Return [x, y] of the center of cell containing provided text 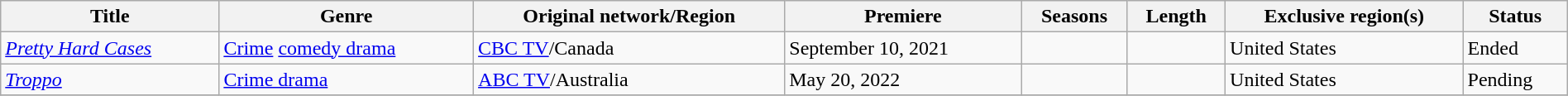
Pending [1515, 79]
Exclusive region(s) [1345, 17]
CBC TV/Canada [629, 48]
September 10, 2021 [903, 48]
Troppo [110, 79]
Title [110, 17]
Original network/Region [629, 17]
ABC TV/Australia [629, 79]
Crime comedy drama [347, 48]
May 20, 2022 [903, 79]
Length [1176, 17]
Seasons [1074, 17]
Ended [1515, 48]
Premiere [903, 17]
Genre [347, 17]
Status [1515, 17]
Crime drama [347, 79]
Pretty Hard Cases [110, 48]
